Detect which cell encompasses the target text, then output its (x, y) center coordinate. 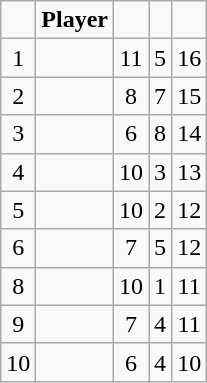
16 (190, 58)
Player (75, 20)
9 (18, 324)
13 (190, 172)
15 (190, 96)
14 (190, 134)
